For the text-containing cell, return its midpoint in (x, y) coordinate format. 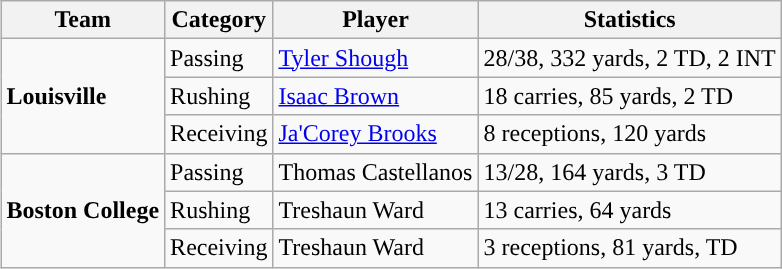
18 carries, 85 yards, 2 TD (630, 96)
Louisville (83, 96)
13/28, 164 yards, 3 TD (630, 172)
Boston College (83, 210)
Player (376, 20)
Statistics (630, 20)
Ja'Corey Brooks (376, 134)
Category (219, 20)
28/38, 332 yards, 2 TD, 2 INT (630, 58)
Thomas Castellanos (376, 172)
Team (83, 20)
8 receptions, 120 yards (630, 134)
Tyler Shough (376, 58)
13 carries, 64 yards (630, 210)
Isaac Brown (376, 96)
3 receptions, 81 yards, TD (630, 248)
